Locate the cell with the specified text and output its (X, Y) center coordinate. 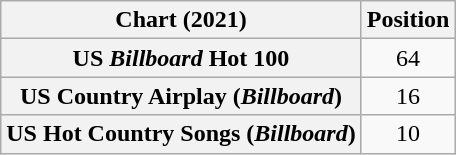
64 (408, 58)
Position (408, 20)
US Country Airplay (Billboard) (181, 96)
US Billboard Hot 100 (181, 58)
US Hot Country Songs (Billboard) (181, 134)
16 (408, 96)
10 (408, 134)
Chart (2021) (181, 20)
